Capture the cell that displays the provided text and extract its [x, y] central coordinate. 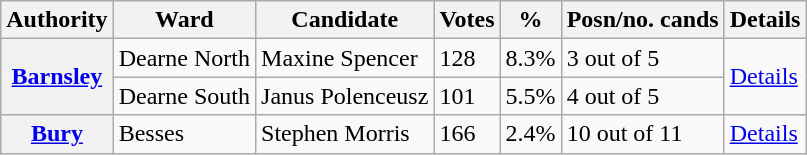
Dearne South [184, 96]
Votes [467, 20]
Stephen Morris [345, 134]
101 [467, 96]
166 [467, 134]
Ward [184, 20]
Janus Polenceusz [345, 96]
5.5% [530, 96]
8.3% [530, 58]
4 out of 5 [642, 96]
3 out of 5 [642, 58]
Maxine Spencer [345, 58]
10 out of 11 [642, 134]
Dearne North [184, 58]
Authority [57, 20]
Candidate [345, 20]
Posn/no. cands [642, 20]
128 [467, 58]
Bury [57, 134]
2.4% [530, 134]
Besses [184, 134]
% [530, 20]
Barnsley [57, 77]
